Output the (X, Y) coordinate of the center of the cell containing the given text.  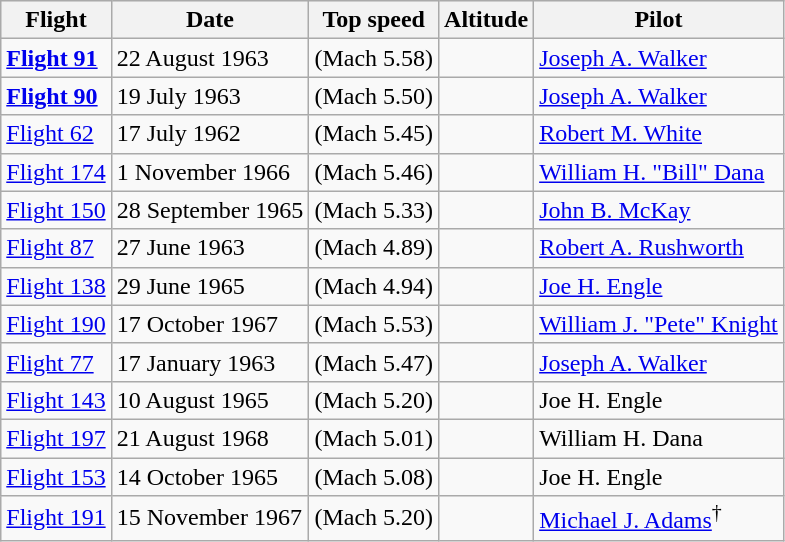
(Mach 5.50) (374, 96)
Michael J. Adams† (659, 518)
17 October 1967 (210, 324)
10 August 1965 (210, 400)
Flight 90 (56, 96)
14 October 1965 (210, 477)
Date (210, 20)
(Mach 5.58) (374, 58)
17 July 1962 (210, 134)
22 August 1963 (210, 58)
Flight 174 (56, 172)
Flight 138 (56, 286)
John B. McKay (659, 210)
1 November 1966 (210, 172)
(Mach 5.46) (374, 172)
William J. "Pete" Knight (659, 324)
Flight 77 (56, 362)
Flight 62 (56, 134)
(Mach 4.89) (374, 248)
(Mach 5.33) (374, 210)
19 July 1963 (210, 96)
28 September 1965 (210, 210)
Flight 91 (56, 58)
Robert A. Rushworth (659, 248)
(Mach 5.47) (374, 362)
(Mach 5.53) (374, 324)
21 August 1968 (210, 438)
Robert M. White (659, 134)
Flight (56, 20)
Flight 153 (56, 477)
William H. Dana (659, 438)
17 January 1963 (210, 362)
15 November 1967 (210, 518)
Flight 191 (56, 518)
(Mach 4.94) (374, 286)
Flight 143 (56, 400)
Flight 150 (56, 210)
Flight 87 (56, 248)
Flight 197 (56, 438)
(Mach 5.08) (374, 477)
Flight 190 (56, 324)
(Mach 5.45) (374, 134)
29 June 1965 (210, 286)
(Mach 5.01) (374, 438)
27 June 1963 (210, 248)
Altitude (486, 20)
William H. "Bill" Dana (659, 172)
Pilot (659, 20)
Top speed (374, 20)
